From the cell containing the given text, extract its center point as (X, Y) coordinate. 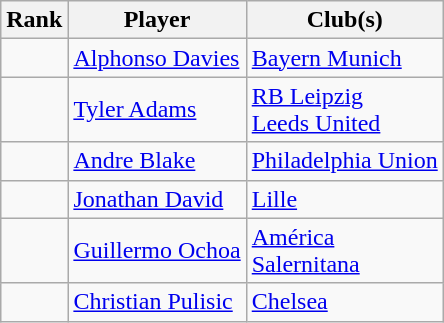
Rank (34, 20)
Christian Pulisic (157, 302)
Bayern Munich (344, 58)
Andre Blake (157, 161)
Tyler Adams (157, 110)
Player (157, 20)
Chelsea (344, 302)
Club(s) (344, 20)
Lille (344, 199)
Jonathan David (157, 199)
Guillermo Ochoa (157, 250)
Alphonso Davies (157, 58)
América Salernitana (344, 250)
RB Leipzig Leeds United (344, 110)
Philadelphia Union (344, 161)
